Return the (X, Y) coordinate for the center point of the cell that contains the specified text.  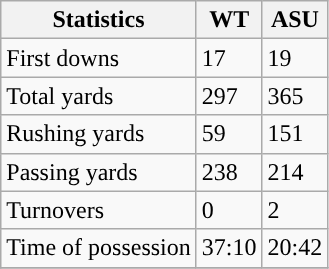
ASU (295, 20)
Turnovers (99, 210)
37:10 (229, 248)
238 (229, 172)
First downs (99, 58)
365 (295, 96)
WT (229, 20)
20:42 (295, 248)
214 (295, 172)
Total yards (99, 96)
Rushing yards (99, 134)
Time of possession (99, 248)
Passing yards (99, 172)
Statistics (99, 20)
17 (229, 58)
297 (229, 96)
0 (229, 210)
151 (295, 134)
59 (229, 134)
2 (295, 210)
19 (295, 58)
